Find where the given text appears and provide that cell's center as (x, y) coordinate. 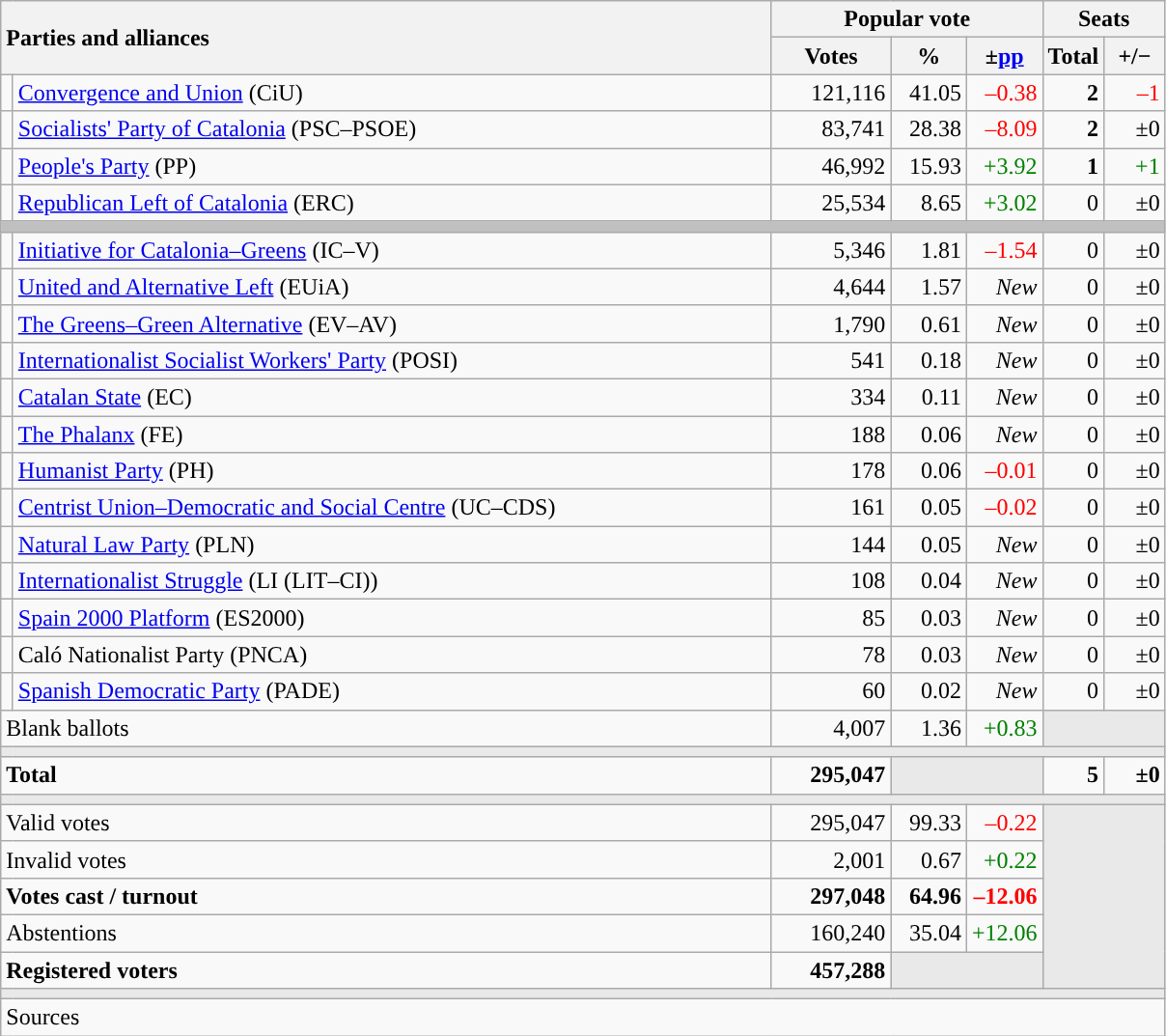
Spanish Democratic Party (PADE) (392, 691)
–0.38 (1004, 93)
Catalan State (EC) (392, 397)
+/− (1135, 56)
±pp (1004, 56)
2,001 (831, 859)
Centrist Union–Democratic and Social Centre (UC–CDS) (392, 508)
99.33 (929, 823)
+1 (1135, 166)
1.57 (929, 287)
–8.09 (1004, 129)
Natural Law Party (PLN) (392, 545)
60 (831, 691)
4,644 (831, 287)
% (929, 56)
Seats (1104, 19)
1,790 (831, 323)
0.11 (929, 397)
The Greens–Green Alternative (EV–AV) (392, 323)
+12.06 (1004, 933)
–0.02 (1004, 508)
1 (1073, 166)
Popular vote (907, 19)
Votes cast / turnout (386, 896)
–1.54 (1004, 250)
Humanist Party (PH) (392, 471)
+3.02 (1004, 203)
Sources (583, 1018)
+0.22 (1004, 859)
Initiative for Catalonia–Greens (IC–V) (392, 250)
28.38 (929, 129)
8.65 (929, 203)
Socialists' Party of Catalonia (PSC–PSOE) (392, 129)
–0.01 (1004, 471)
108 (831, 581)
0.61 (929, 323)
1.36 (929, 728)
25,534 (831, 203)
–0.22 (1004, 823)
Internationalist Struggle (LI (LIT–CI)) (392, 581)
85 (831, 618)
The Phalanx (FE) (392, 434)
0.67 (929, 859)
457,288 (831, 970)
Invalid votes (386, 859)
Spain 2000 Platform (ES2000) (392, 618)
5,346 (831, 250)
–1 (1135, 93)
Registered voters (386, 970)
160,240 (831, 933)
178 (831, 471)
Convergence and Union (CiU) (392, 93)
Blank ballots (386, 728)
161 (831, 508)
78 (831, 655)
–12.06 (1004, 896)
Internationalist Socialist Workers' Party (POSI) (392, 360)
Caló Nationalist Party (PNCA) (392, 655)
United and Alternative Left (EUiA) (392, 287)
188 (831, 434)
Parties and alliances (386, 38)
+3.92 (1004, 166)
41.05 (929, 93)
0.18 (929, 360)
15.93 (929, 166)
5 (1073, 775)
1.81 (929, 250)
0.02 (929, 691)
35.04 (929, 933)
Votes (831, 56)
4,007 (831, 728)
Abstentions (386, 933)
297,048 (831, 896)
+0.83 (1004, 728)
People's Party (PP) (392, 166)
334 (831, 397)
541 (831, 360)
83,741 (831, 129)
64.96 (929, 896)
0.04 (929, 581)
46,992 (831, 166)
144 (831, 545)
121,116 (831, 93)
Republican Left of Catalonia (ERC) (392, 203)
Valid votes (386, 823)
